Search for the cell housing the specified text and yield its (X, Y) center coordinate. 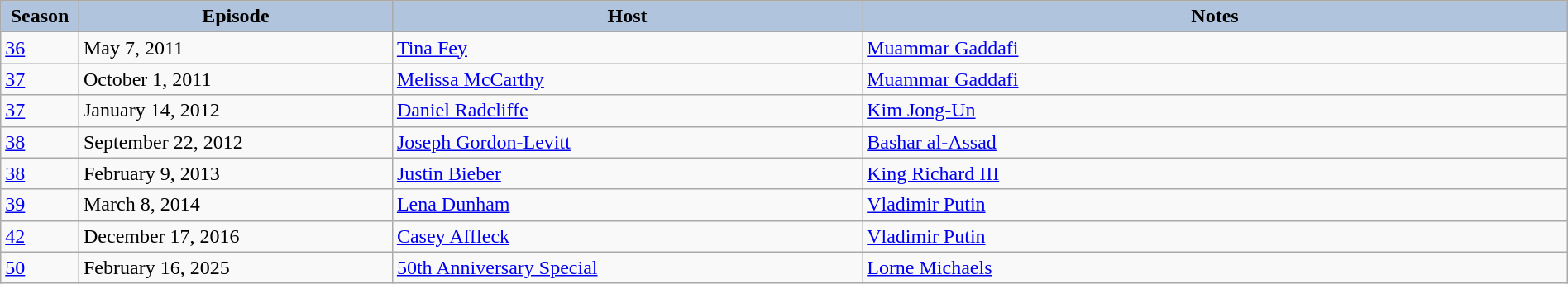
May 7, 2011 (235, 48)
Season (40, 17)
50 (40, 267)
December 17, 2016 (235, 236)
Casey Affleck (627, 236)
Episode (235, 17)
Tina Fey (627, 48)
February 16, 2025 (235, 267)
Daniel Radcliffe (627, 111)
September 22, 2012 (235, 142)
January 14, 2012 (235, 111)
February 9, 2013 (235, 173)
42 (40, 236)
March 8, 2014 (235, 205)
Host (627, 17)
Lorne Michaels (1216, 267)
Joseph Gordon-Levitt (627, 142)
Notes (1216, 17)
Melissa McCarthy (627, 79)
Bashar al-Assad (1216, 142)
36 (40, 48)
King Richard III (1216, 173)
Lena Dunham (627, 205)
39 (40, 205)
Kim Jong-Un (1216, 111)
50th Anniversary Special (627, 267)
Justin Bieber (627, 173)
October 1, 2011 (235, 79)
